Return the [x, y] coordinate for the center point of the cell that contains the specified text.  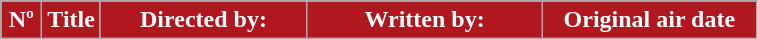
Written by: [424, 20]
Nº [22, 20]
Title [72, 20]
Original air date [650, 20]
Directed by: [203, 20]
